For the text-containing cell, return its midpoint in (x, y) coordinate format. 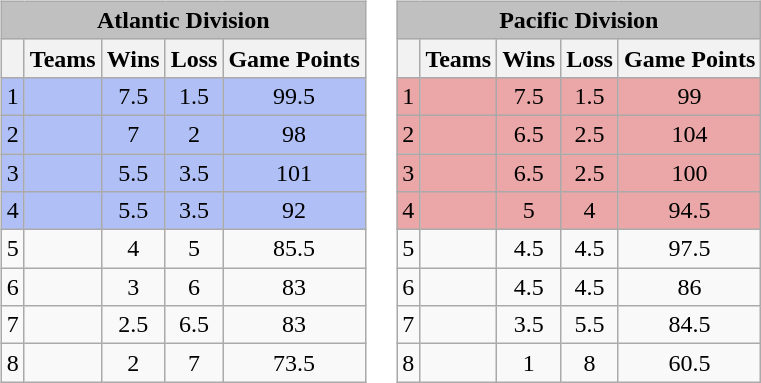
101 (294, 173)
92 (294, 211)
85.5 (294, 249)
86 (689, 287)
98 (294, 134)
73.5 (294, 363)
99 (689, 96)
94.5 (689, 211)
84.5 (689, 325)
100 (689, 173)
99.5 (294, 96)
Atlantic Division (183, 20)
Pacific Division (579, 20)
60.5 (689, 363)
104 (689, 134)
97.5 (689, 249)
